Provide the [X, Y] coordinate of the cell's center where the given text is located.  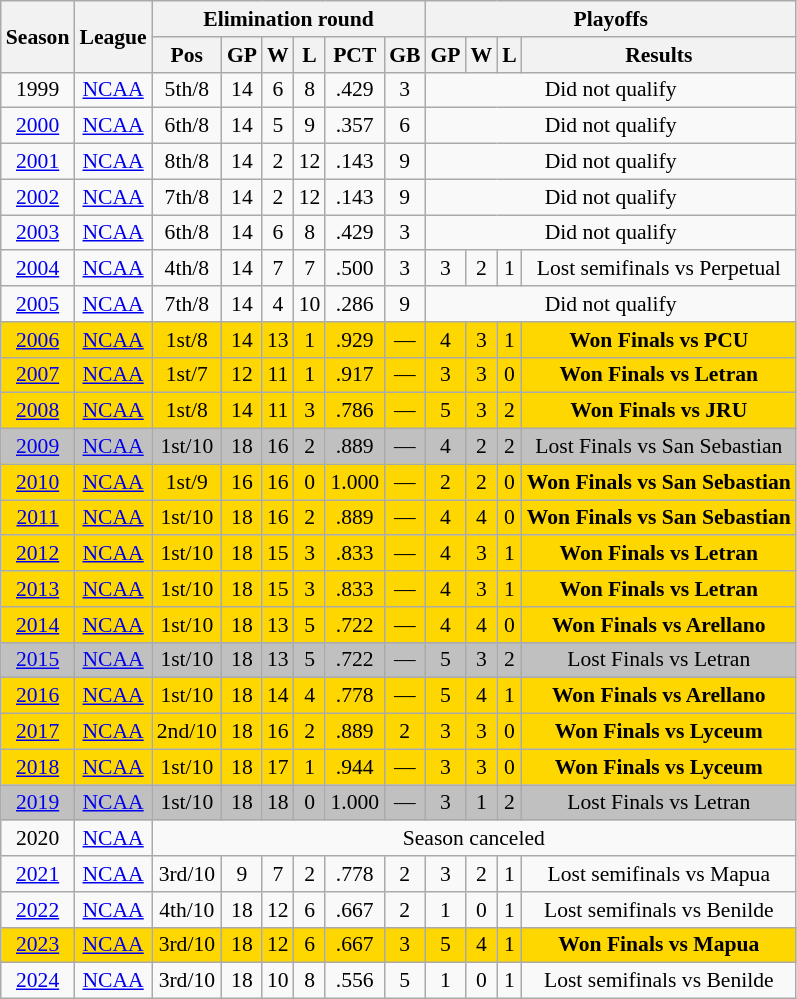
2011 [38, 518]
PCT [354, 55]
Pos [187, 55]
.786 [354, 411]
Season canceled [474, 839]
2016 [38, 696]
.357 [354, 126]
Elimination round [289, 19]
League [112, 36]
Lost semifinals vs Mapua [659, 874]
Results [659, 55]
8th/8 [187, 162]
2024 [38, 981]
2017 [38, 732]
.556 [354, 981]
.286 [354, 304]
2005 [38, 304]
2019 [38, 803]
17 [278, 767]
Lost semifinals vs Perpetual [659, 269]
2000 [38, 126]
1st/9 [187, 482]
1st/7 [187, 375]
1999 [38, 90]
2022 [38, 910]
Won Finals vs Mapua [659, 945]
Won Finals vs JRU [659, 411]
2008 [38, 411]
2001 [38, 162]
2009 [38, 447]
2014 [38, 625]
5th/8 [187, 90]
2018 [38, 767]
.944 [354, 767]
.500 [354, 269]
Playoffs [610, 19]
2007 [38, 375]
2010 [38, 482]
2023 [38, 945]
2006 [38, 340]
Lost Finals vs San Sebastian [659, 447]
Won Finals vs PCU [659, 340]
.917 [354, 375]
.929 [354, 340]
2015 [38, 660]
4th/10 [187, 910]
2021 [38, 874]
2013 [38, 589]
2nd/10 [187, 732]
2003 [38, 233]
2002 [38, 197]
2012 [38, 554]
4th/8 [187, 269]
GB [404, 55]
2020 [38, 839]
2004 [38, 269]
Season [38, 36]
